Return the (x, y) coordinate for the center point of the cell that contains the specified text.  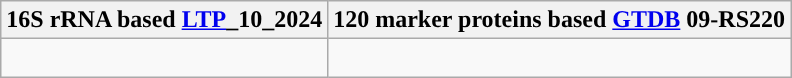
120 marker proteins based GTDB 09-RS220 (560, 20)
16S rRNA based LTP_10_2024 (164, 20)
